Identify which cell holds the provided text, then report its (x, y) central coordinate. 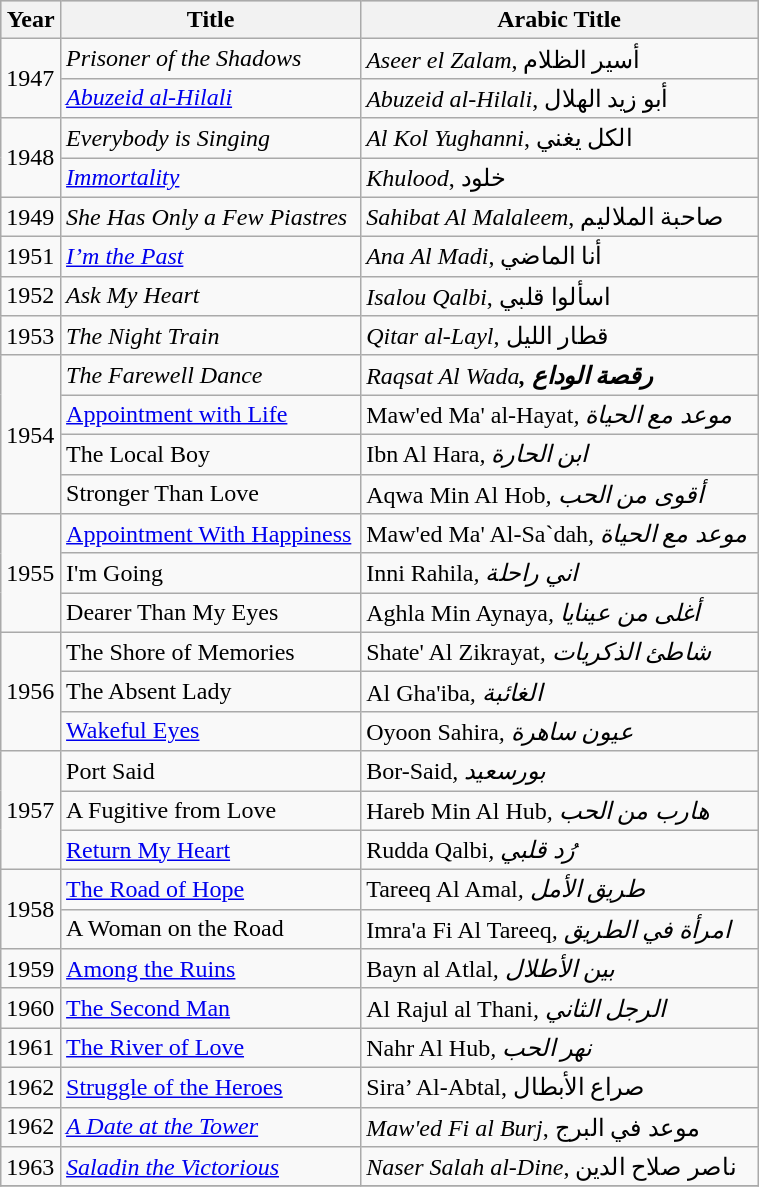
1957 (31, 810)
Al Gha'iba, الغائبة (560, 692)
The Shore of Memories (211, 652)
1956 (31, 692)
Imra'a Fi Al Tareeq, امرأة في الطريق (560, 929)
Nahr Al Hub, نهر الحب (560, 1048)
Abuzeid al-Hilali (211, 98)
The Farewell Dance (211, 375)
1959 (31, 969)
The Local Boy (211, 454)
Aqwa Min Al Hob, أقوى من الحب (560, 494)
Shate' Al Zikrayat, شاطئ الذكريات (560, 652)
The Absent Lady (211, 692)
Struggle of the Heroes (211, 1087)
Khulood, خلود (560, 178)
Sira’ Al-Abtal, صراع الأبطال (560, 1087)
Maw'ed Fi al Burj, موعد في البرج (560, 1127)
The River of Love (211, 1048)
A Date at the Tower (211, 1127)
Bor-Said, بورسعيد (560, 771)
Rudda Qalbi, رُد قلبي (560, 850)
Al Kol Yughanni, الكل يغني (560, 138)
1960 (31, 1008)
Everybody is Singing (211, 138)
Appointment With Happiness (211, 534)
Inni Rahila, اني راحلة (560, 573)
Appointment with Life (211, 415)
Wakeful Eyes (211, 731)
1958 (31, 910)
Year (31, 20)
She Has Only a Few Piastres (211, 217)
Sahibat Al Malaleem, صاحبة الملاليم (560, 217)
The Night Train (211, 336)
Maw'ed Ma' al-Hayat, موعد مع الحياة (560, 415)
Ana Al Madi, أنا الماضي (560, 257)
Aghla Min Aynaya, أغلى من عينايا (560, 613)
Ask My Heart (211, 296)
Dearer Than My Eyes (211, 613)
1963 (31, 1167)
Port Said (211, 771)
Ibn Al Hara, ابن الحارة (560, 454)
Among the Ruins (211, 969)
1955 (31, 574)
Title (211, 20)
The Road of Hope (211, 890)
1961 (31, 1048)
1953 (31, 336)
Return My Heart (211, 850)
Hareb Min Al Hub, هارب من الحب (560, 810)
Arabic Title (560, 20)
Bayn al Atlal, بين الأطلال (560, 969)
Al Rajul al Thani, الرجل الثاني (560, 1008)
Qitar al-Layl, قطار الليل (560, 336)
Maw'ed Ma' Al-Sa`dah, موعد مع الحياة (560, 534)
A Fugitive from Love (211, 810)
1954 (31, 434)
1947 (31, 78)
Saladin the Victorious (211, 1167)
1948 (31, 158)
A Woman on the Road (211, 929)
Raqsat Al Wada, رقصة الوداع (560, 375)
Stronger Than Love (211, 494)
Naser Salah al-Dine, ناصر صلاح الدين (560, 1167)
Tareeq Al Amal, طريق الأمل (560, 890)
Prisoner of the Shadows (211, 59)
1949 (31, 217)
Aseer el Zalam, أسير الظلام (560, 59)
1951 (31, 257)
Abuzeid al-Hilali, أبو زيد الهلال (560, 98)
Isalou Qalbi, اسألوا قلبي (560, 296)
Oyoon Sahira, عيون ساهرة (560, 731)
I'm Going (211, 573)
Immortality (211, 178)
The Second Man (211, 1008)
I’m the Past (211, 257)
1952 (31, 296)
